Identify which cell holds the provided text, then report its (x, y) central coordinate. 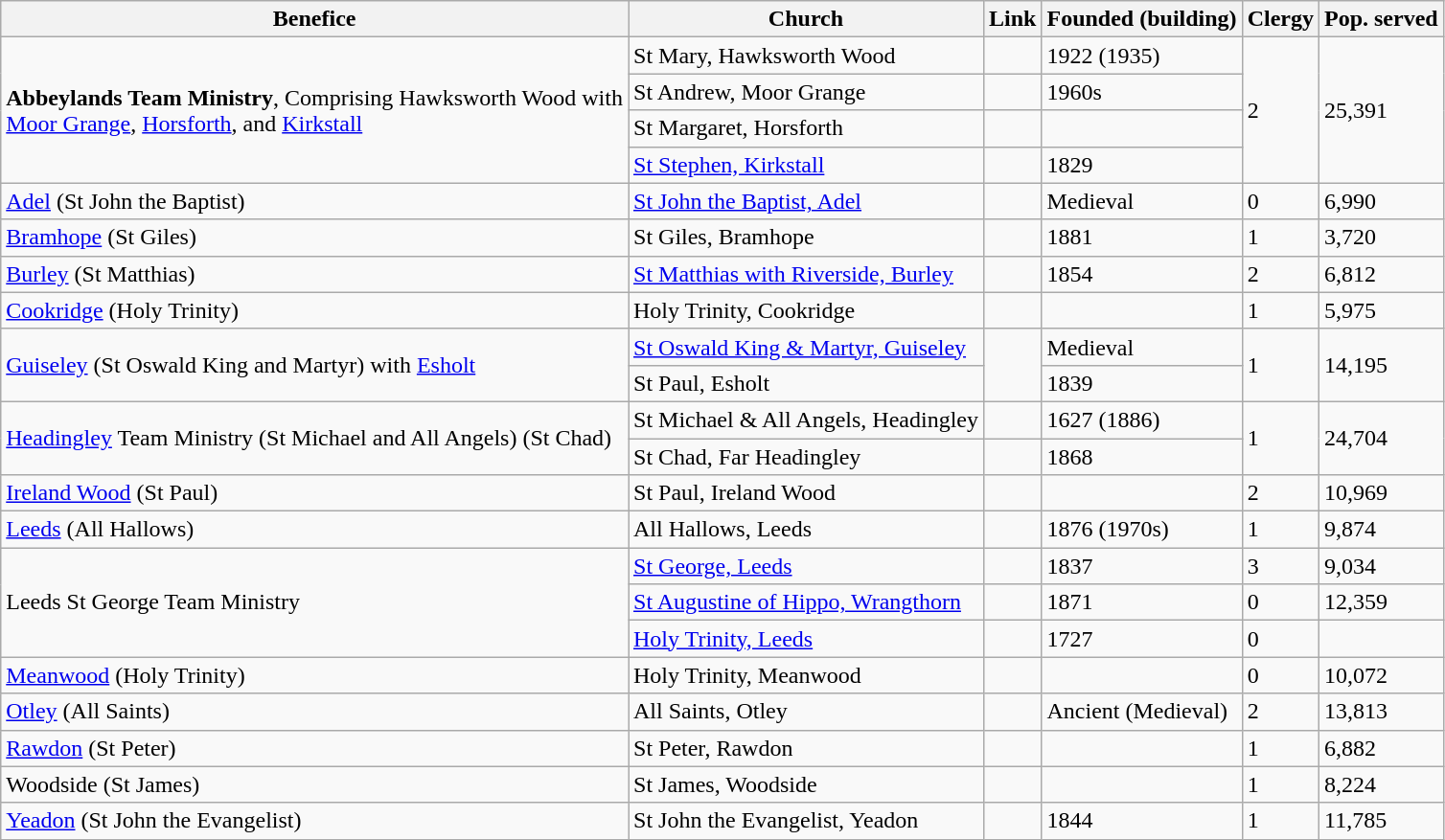
24,704 (1381, 438)
St Mary, Hawksworth Wood (807, 56)
Holy Trinity, Cookridge (807, 310)
Church (807, 19)
Adel (St John the Baptist) (314, 201)
St Giles, Bramhope (807, 238)
6,812 (1381, 274)
13,813 (1381, 712)
Rawdon (St Peter) (314, 748)
Holy Trinity, Leeds (807, 639)
Burley (St Matthias) (314, 274)
St Chad, Far Headingley (807, 457)
St Stephen, Kirkstall (807, 165)
St Andrew, Moor Grange (807, 92)
1871 (1142, 602)
1876 (1970s) (1142, 530)
Clergy (1280, 19)
1839 (1142, 383)
Founded (building) (1142, 19)
Benefice (314, 19)
25,391 (1381, 110)
St Matthias with Riverside, Burley (807, 274)
Bramhope (St Giles) (314, 238)
6,882 (1381, 748)
Link (1013, 19)
St Paul, Ireland Wood (807, 493)
1881 (1142, 238)
Ireland Wood (St Paul) (314, 493)
St Paul, Esholt (807, 383)
Meanwood (Holy Trinity) (314, 675)
All Saints, Otley (807, 712)
9,874 (1381, 530)
Cookridge (Holy Trinity) (314, 310)
Ancient (Medieval) (1142, 712)
1922 (1935) (1142, 56)
St Peter, Rawdon (807, 748)
St John the Evangelist, Yeadon (807, 821)
1868 (1142, 457)
1844 (1142, 821)
Guiseley (St Oswald King and Martyr) with Esholt (314, 365)
St George, Leeds (807, 566)
3,720 (1381, 238)
1727 (1142, 639)
1854 (1142, 274)
8,224 (1381, 784)
6,990 (1381, 201)
9,034 (1381, 566)
Leeds (All Hallows) (314, 530)
Yeadon (St John the Evangelist) (314, 821)
St Oswald King & Martyr, Guiseley (807, 347)
St James, Woodside (807, 784)
Abbeylands Team Ministry, Comprising Hawksworth Wood withMoor Grange, Horsforth, and Kirkstall (314, 110)
Leeds St George Team Ministry (314, 602)
Woodside (St James) (314, 784)
10,072 (1381, 675)
Headingley Team Ministry (St Michael and All Angels) (St Chad) (314, 438)
St Augustine of Hippo, Wrangthorn (807, 602)
14,195 (1381, 365)
12,359 (1381, 602)
Holy Trinity, Meanwood (807, 675)
5,975 (1381, 310)
1829 (1142, 165)
1627 (1886) (1142, 420)
Pop. served (1381, 19)
11,785 (1381, 821)
St John the Baptist, Adel (807, 201)
10,969 (1381, 493)
All Hallows, Leeds (807, 530)
3 (1280, 566)
St Margaret, Horsforth (807, 128)
Otley (All Saints) (314, 712)
1960s (1142, 92)
1837 (1142, 566)
St Michael & All Angels, Headingley (807, 420)
